Detect which cell encompasses the target text, then output its (X, Y) center coordinate. 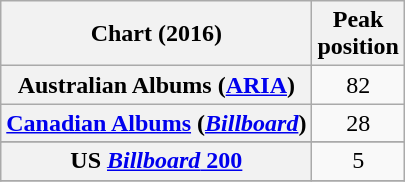
Australian Albums (ARIA) (156, 85)
5 (358, 161)
Chart (2016) (156, 34)
Canadian Albums (Billboard) (156, 123)
Peak position (358, 34)
28 (358, 123)
US Billboard 200 (156, 161)
82 (358, 85)
